Provide the [x, y] coordinate of the cell's center where the given text is located.  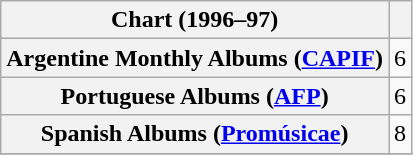
Portuguese Albums (AFP) [195, 96]
Chart (1996–97) [195, 20]
Spanish Albums (Promúsicae) [195, 134]
Argentine Monthly Albums (CAPIF) [195, 58]
8 [400, 134]
